Identify which cell holds the provided text, then report its (X, Y) central coordinate. 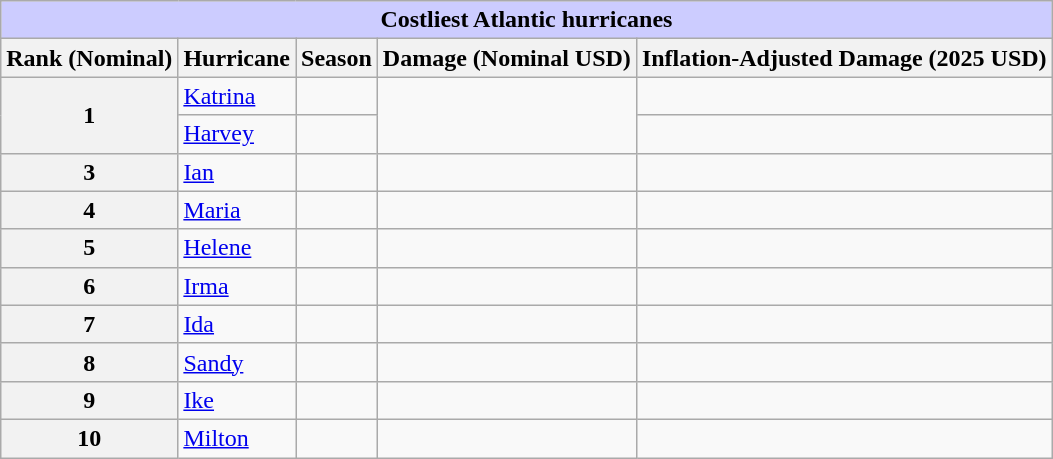
Inflation-Adjusted Damage (2025 USD) (844, 58)
Sandy (237, 362)
3 (90, 172)
Harvey (237, 134)
Ida (237, 324)
Ike (237, 400)
Maria (237, 210)
4 (90, 210)
Milton (237, 438)
Costliest Atlantic hurricanes (526, 20)
9 (90, 400)
Ian (237, 172)
5 (90, 248)
Katrina (237, 96)
Irma (237, 286)
Hurricane (237, 58)
10 (90, 438)
Helene (237, 248)
6 (90, 286)
Damage (Nominal USD) (506, 58)
1 (90, 115)
8 (90, 362)
Season (337, 58)
7 (90, 324)
Rank (Nominal) (90, 58)
